Capture the cell that displays the provided text and extract its (X, Y) central coordinate. 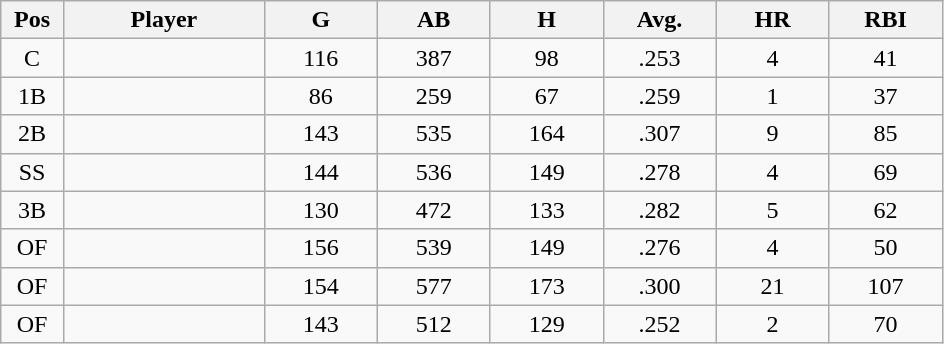
.252 (660, 324)
86 (320, 96)
50 (886, 248)
Pos (32, 20)
154 (320, 286)
98 (546, 58)
.307 (660, 134)
1 (772, 96)
Player (164, 20)
133 (546, 210)
472 (434, 210)
SS (32, 172)
37 (886, 96)
85 (886, 134)
.276 (660, 248)
G (320, 20)
536 (434, 172)
116 (320, 58)
535 (434, 134)
62 (886, 210)
67 (546, 96)
.300 (660, 286)
HR (772, 20)
156 (320, 248)
.253 (660, 58)
.278 (660, 172)
512 (434, 324)
129 (546, 324)
173 (546, 286)
144 (320, 172)
.259 (660, 96)
2B (32, 134)
130 (320, 210)
.282 (660, 210)
3B (32, 210)
RBI (886, 20)
21 (772, 286)
1B (32, 96)
C (32, 58)
5 (772, 210)
107 (886, 286)
41 (886, 58)
9 (772, 134)
259 (434, 96)
539 (434, 248)
164 (546, 134)
69 (886, 172)
387 (434, 58)
AB (434, 20)
2 (772, 324)
Avg. (660, 20)
70 (886, 324)
577 (434, 286)
H (546, 20)
